Capture the cell that displays the provided text and extract its [x, y] central coordinate. 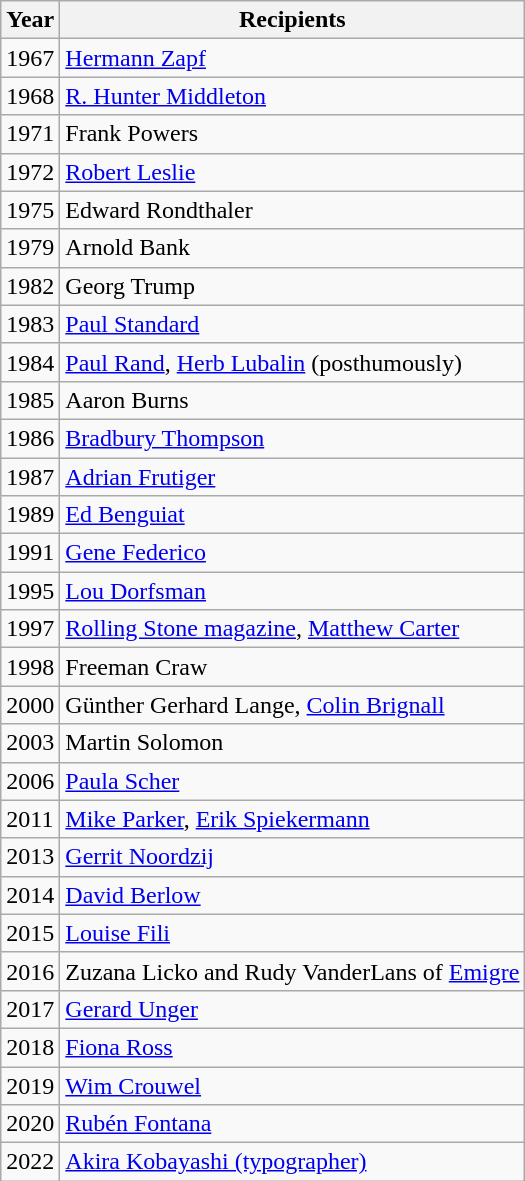
2003 [30, 743]
David Berlow [292, 895]
Mike Parker, Erik Spiekermann [292, 819]
1997 [30, 629]
Günther Gerhard Lange, Colin Brignall [292, 705]
Rubén Fontana [292, 1124]
2006 [30, 781]
Arnold Bank [292, 248]
1991 [30, 553]
1967 [30, 58]
Zuzana Licko and Rudy VanderLans of Emigre [292, 971]
1987 [30, 477]
Aaron Burns [292, 400]
2016 [30, 971]
1985 [30, 400]
Adrian Frutiger [292, 477]
2013 [30, 857]
1986 [30, 438]
Wim Crouwel [292, 1085]
Louise Fili [292, 933]
Year [30, 20]
2019 [30, 1085]
Rolling Stone magazine, Matthew Carter [292, 629]
1982 [30, 286]
Freeman Craw [292, 667]
1979 [30, 248]
Gerard Unger [292, 1009]
Gene Federico [292, 553]
Recipients [292, 20]
Lou Dorfsman [292, 591]
2015 [30, 933]
Fiona Ross [292, 1047]
Robert Leslie [292, 172]
2000 [30, 705]
Paul Standard [292, 324]
Ed Benguiat [292, 515]
1983 [30, 324]
Georg Trump [292, 286]
Martin Solomon [292, 743]
1989 [30, 515]
1971 [30, 134]
1984 [30, 362]
2018 [30, 1047]
Gerrit Noordzij [292, 857]
1975 [30, 210]
Bradbury Thompson [292, 438]
2022 [30, 1162]
2017 [30, 1009]
2020 [30, 1124]
1968 [30, 96]
Akira Kobayashi (typographer) [292, 1162]
Edward Rondthaler [292, 210]
2014 [30, 895]
1972 [30, 172]
Frank Powers [292, 134]
Hermann Zapf [292, 58]
1998 [30, 667]
Paul Rand, Herb Lubalin (posthumously) [292, 362]
Paula Scher [292, 781]
2011 [30, 819]
1995 [30, 591]
R. Hunter Middleton [292, 96]
